From the cell containing the given text, extract its center point as (x, y) coordinate. 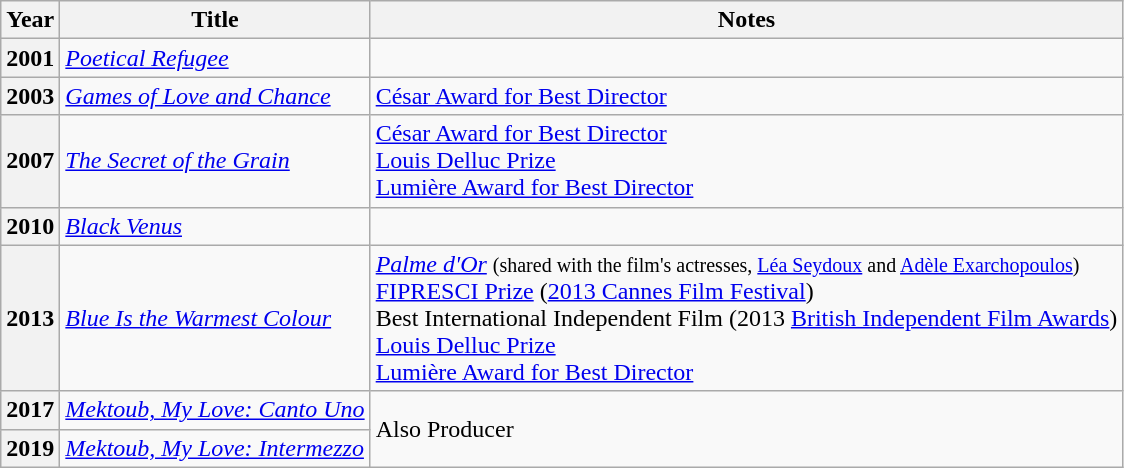
2019 (30, 448)
2003 (30, 96)
Title (215, 20)
2001 (30, 58)
Poetical Refugee (215, 58)
Notes (746, 20)
2007 (30, 161)
Mektoub, My Love: Canto Uno (215, 410)
The Secret of the Grain (215, 161)
Mektoub, My Love: Intermezzo (215, 448)
Year (30, 20)
2017 (30, 410)
Games of Love and Chance (215, 96)
2013 (30, 318)
Blue Is the Warmest Colour (215, 318)
César Award for Best DirectorLouis Delluc PrizeLumière Award for Best Director (746, 161)
Black Venus (215, 226)
César Award for Best Director (746, 96)
Also Producer (746, 429)
2010 (30, 226)
